Output the [X, Y] coordinate of the center of the cell containing the given text.  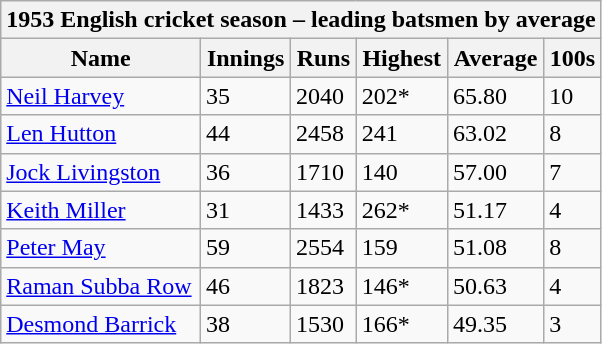
2458 [324, 134]
Name [101, 58]
Keith Miller [101, 210]
51.17 [495, 210]
166* [402, 324]
1530 [324, 324]
49.35 [495, 324]
Innings [246, 58]
51.08 [495, 248]
Peter May [101, 248]
10 [572, 96]
38 [246, 324]
Runs [324, 58]
3 [572, 324]
202* [402, 96]
65.80 [495, 96]
2040 [324, 96]
Neil Harvey [101, 96]
7 [572, 172]
262* [402, 210]
Raman Subba Row [101, 286]
57.00 [495, 172]
Len Hutton [101, 134]
Average [495, 58]
36 [246, 172]
50.63 [495, 286]
Jock Livingston [101, 172]
Highest [402, 58]
2554 [324, 248]
159 [402, 248]
31 [246, 210]
100s [572, 58]
1433 [324, 210]
63.02 [495, 134]
241 [402, 134]
46 [246, 286]
35 [246, 96]
59 [246, 248]
146* [402, 286]
1953 English cricket season – leading batsmen by average [301, 20]
1710 [324, 172]
Desmond Barrick [101, 324]
44 [246, 134]
1823 [324, 286]
140 [402, 172]
